Determine the [X, Y] coordinate at the center of the cell enclosing the given text.  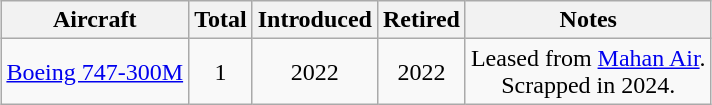
Notes [588, 20]
Total [221, 20]
Retired [421, 20]
Leased from Mahan Air.Scrapped in 2024. [588, 72]
Aircraft [95, 20]
Introduced [314, 20]
1 [221, 72]
Boeing 747-300M [95, 72]
